Find where the given text appears and provide that cell's center as [X, Y] coordinate. 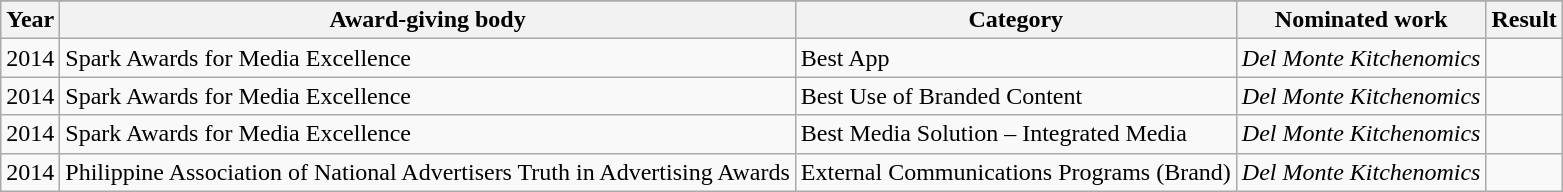
Category [1016, 20]
Best Media Solution – Integrated Media [1016, 134]
Year [30, 20]
Award-giving body [428, 20]
Best App [1016, 58]
Best Use of Branded Content [1016, 96]
Philippine Association of National Advertisers Truth in Advertising Awards [428, 172]
Result [1524, 20]
External Communications Programs (Brand) [1016, 172]
Nominated work [1361, 20]
